Locate the cell with the specified text and output its [X, Y] center coordinate. 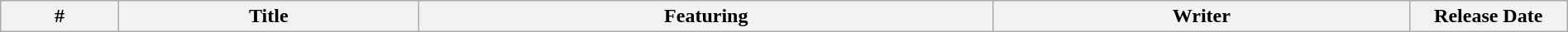
Title [268, 16]
# [60, 16]
Release Date [1489, 16]
Writer [1201, 16]
Featuring [706, 16]
